Detect which cell encompasses the target text, then output its (x, y) center coordinate. 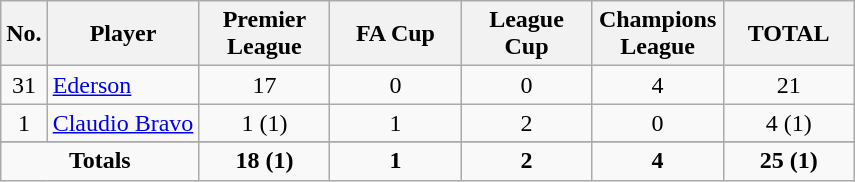
1 (1) (264, 123)
Premier League (264, 34)
31 (24, 85)
Totals (100, 161)
No. (24, 34)
18 (1) (264, 161)
17 (264, 85)
TOTAL (788, 34)
Ederson (123, 85)
21 (788, 85)
25 (1) (788, 161)
Claudio Bravo (123, 123)
Champions League (658, 34)
League Cup (526, 34)
Player (123, 34)
FA Cup (396, 34)
4 (1) (788, 123)
